Extract the (X, Y) coordinate from the center of the cell holding the provided text.  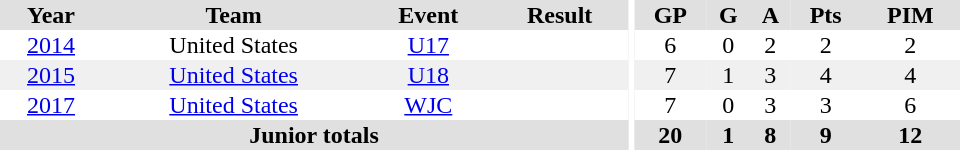
U18 (428, 75)
A (770, 15)
Pts (826, 15)
WJC (428, 105)
12 (910, 135)
2015 (51, 75)
Team (234, 15)
8 (770, 135)
Result (560, 15)
PIM (910, 15)
Year (51, 15)
Junior totals (314, 135)
2014 (51, 45)
20 (670, 135)
9 (826, 135)
U17 (428, 45)
2017 (51, 105)
GP (670, 15)
Event (428, 15)
G (728, 15)
